From the cell containing the given text, extract its center point as [x, y] coordinate. 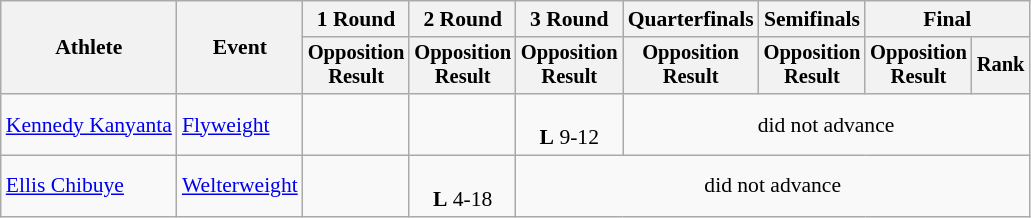
Final [947, 19]
Semifinals [812, 19]
Flyweight [240, 124]
1 Round [356, 19]
Quarterfinals [691, 19]
3 Round [570, 19]
Event [240, 48]
Rank [1001, 66]
2 Round [462, 19]
L 9-12 [570, 124]
Ellis Chibuye [89, 186]
Athlete [89, 48]
Welterweight [240, 186]
L 4-18 [462, 186]
Kennedy Kanyanta [89, 124]
